Extract the [X, Y] coordinate from the center of the cell holding the provided text.  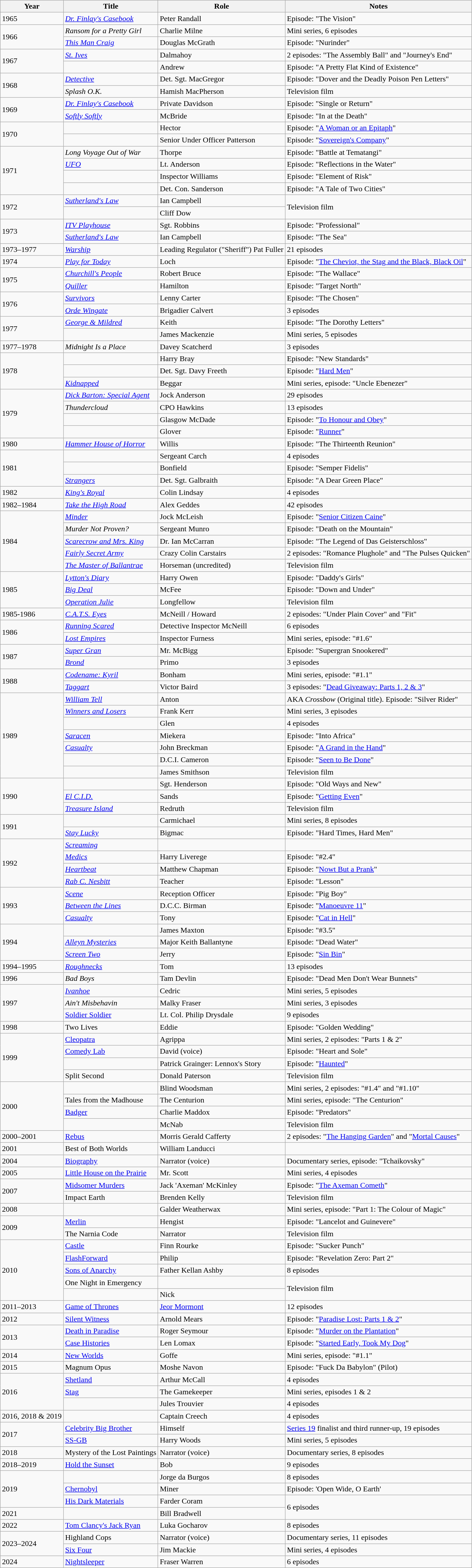
2018 [32, 1452]
Codename: Kyril [110, 675]
Bigmac [222, 833]
Carmichael [222, 821]
Episode: "#3.5" [378, 930]
Det. Sgt. Davy Freeth [222, 371]
Keith [222, 322]
Scarecrow and Mrs. King [110, 541]
Sgt. Henderson [222, 784]
Hold the Sunset [110, 1465]
3 episodes: "Dead Giveaway: Parts 1, 2 & 3" [378, 687]
Churchill's People [110, 274]
Episode: "Hard Times, Hard Men" [378, 833]
Bonham [222, 675]
This Man Craig [110, 43]
Episode: "Dead Water" [378, 942]
Episode: "Seen to Be Done" [378, 760]
Episode: "Hard Men" [378, 371]
1994 [32, 942]
Mini series, episode: "Part 1: The Colour of Magic" [378, 1209]
Mini series, episode: "Uncle Ebenezer" [378, 383]
1966 [32, 37]
Farder Coram [222, 1501]
Split Second [110, 1076]
Big Deal [110, 590]
Episode: "The Thirteenth Reunion" [378, 444]
1986 [32, 632]
Himself [222, 1428]
Magnum Opus [110, 1367]
Title [110, 6]
James Mackenzie [222, 334]
Episode: "Started Early, Took My Dog" [378, 1343]
Episode: "Manoeuvre 11" [378, 905]
St. Ives [110, 55]
Nick [222, 1294]
Episode: "#2.4" [378, 857]
Beggar [222, 383]
Senior Under Officer Patterson [222, 140]
D.C.I. Cameron [222, 760]
Jerry [222, 954]
Episode: "Lancelot and Guinevere" [378, 1222]
Between the Lines [110, 905]
Chernobyl [110, 1489]
McNab [222, 1124]
C.A.T.S. Eyes [110, 614]
1971 [32, 170]
2 episodes: "The Assembly Ball" and "Journey's End" [378, 55]
Episode: "In at the Death" [378, 116]
Mini series, episode: "#1.6" [378, 638]
Arnold Mears [222, 1319]
1969 [32, 110]
2001 [32, 1149]
Episode: "Sovereign's Company" [378, 140]
Nightsleeper [110, 1562]
Minder [110, 517]
42 episodes [378, 504]
Harry Owen [222, 578]
Badger [110, 1112]
James Maxton [222, 930]
Matthew Chapman [222, 869]
1993 [32, 905]
Detective [110, 79]
Quiller [110, 286]
1978 [32, 371]
Episode: "Target North" [378, 286]
Longfellow [222, 602]
1998 [32, 1027]
Reception Officer [222, 893]
Case Histories [110, 1343]
Murder Not Proven? [110, 529]
Softly Softly [110, 116]
1973 [32, 231]
Patrick Grainger: Lennox's Story [222, 1064]
Hengist [222, 1222]
William Tell [110, 699]
1992 [32, 863]
1994–1995 [32, 966]
Tom [222, 966]
Malky Fraser [222, 1003]
Little House on the Prairie [110, 1173]
Det. Sgt. MacGregor [222, 79]
The Narnia Code [110, 1234]
Eddie [222, 1027]
Bonfield [222, 468]
Ivanhoe [110, 991]
Mini series, 6 episodes [378, 31]
Episode: "Fuck Da Babylon" (Pilot) [378, 1367]
Strangers [110, 480]
Roughnecks [110, 966]
Cliff Dow [222, 213]
Midsomer Murders [110, 1185]
Horseman (uncredited) [222, 565]
The Centurion [222, 1100]
Episode: "The Cheviot, the Stag and the Black, Black Oil" [378, 261]
Private Davidson [222, 103]
Lenny Carter [222, 298]
1996 [32, 979]
1991 [32, 827]
2 episodes: "Romance Plughole" and "The Pulses Quicken" [378, 553]
Rebus [110, 1137]
Episode: "Getting Even" [378, 796]
2009 [32, 1228]
John Breckman [222, 748]
Celebrity Big Brother [110, 1428]
2013 [32, 1337]
Ransom for a Pretty Girl [110, 31]
FlashForward [110, 1258]
Sergeant Munro [222, 529]
Episode: "The Dorothy Letters" [378, 322]
Episode: "Runner" [378, 432]
2007 [32, 1191]
1977–1978 [32, 346]
Arthur McCall [222, 1380]
1985-1986 [32, 614]
Andrew [222, 67]
Episode: "Death on the Mountain" [378, 529]
Episode: "A Tale of Two Cities" [378, 189]
Episode: "Dover and the Deadly Poison Pen Letters" [378, 79]
The Gamekeeper [222, 1392]
Brigadier Calvert [222, 310]
Episode: "Single or Return" [378, 103]
Peter Randall [222, 19]
1977 [32, 328]
1982–1984 [32, 504]
Glover [222, 432]
Play for Today [110, 261]
Alleyn Mysteries [110, 942]
Episode: "Cat in Hell" [378, 918]
Bad Boys [110, 979]
Documentary series, 11 episodes [378, 1538]
Redruth [222, 808]
1990 [32, 796]
Mini series, 2 episodes: "#1.4" and "#1.10" [378, 1088]
1984 [32, 541]
1968 [32, 85]
Six Four [110, 1550]
Episode: "Sin Bin" [378, 954]
Mini series, 2 episodes: "Parts 1 & 2" [378, 1039]
Father Kellan Ashby [222, 1270]
Death in Paradise [110, 1331]
Philip [222, 1258]
Episode: "A Dear Green Place" [378, 480]
Lt. Anderson [222, 164]
Cleopatra [110, 1039]
1972 [32, 207]
1997 [32, 1003]
Episode: "Supergran Snookered" [378, 650]
Glasgow McDade [222, 420]
2 episodes: "The Hanging Garden" and "Mortal Causes" [378, 1137]
Douglas McGrath [222, 43]
Miekera [222, 735]
Mini series, episodes 1 & 2 [378, 1392]
2005 [32, 1173]
Hamilton [222, 286]
Episode: "Semper Fidelis" [378, 468]
Episode: "Murder on the Plantation" [378, 1331]
Episode: "Dead Men Don't Wear Bunnets" [378, 979]
Rab C. Nesbitt [110, 881]
Screaming [110, 845]
Episode: 'Open Wide, O Earth' [378, 1489]
Det. Sgt. Galbraith [222, 480]
Take the High Road [110, 504]
Charlie Milne [222, 31]
Operation Julie [110, 602]
21 episodes [378, 249]
Episode: "Element of Risk" [378, 177]
Jock McLeish [222, 517]
1976 [32, 304]
Roger Seymour [222, 1331]
Comedy Lab [110, 1051]
Colin Lindsay [222, 492]
Episode: "A Woman or an Epitaph" [378, 128]
Inspector Furness [222, 638]
Dick Barton: Special Agent [110, 395]
Brond [110, 663]
Winners and Losers [110, 711]
Soldier Soldier [110, 1015]
Notes [378, 6]
Jock Anderson [222, 395]
1988 [32, 681]
McNeill / Howard [222, 614]
Two Lives [110, 1027]
Sergeant Carch [222, 456]
Year [32, 6]
Sands [222, 796]
1973–1977 [32, 249]
Treasure Island [110, 808]
Narrator [222, 1234]
Robert Bruce [222, 274]
Episode: "Senior Citizen Caine" [378, 517]
El C.I.D. [110, 796]
Episode: "To Honour and Obey" [378, 420]
Tony [222, 918]
Episode: "Lesson" [378, 881]
Episode: "The Sea" [378, 237]
Harry Liverege [222, 857]
Medics [110, 857]
David (voice) [222, 1051]
Primo [222, 663]
Moshe Navon [222, 1367]
Episode: "Nowt But a Prank" [378, 869]
Episode: "Predators" [378, 1112]
The Master of Ballantrae [110, 565]
Major Keith Ballantyne [222, 942]
Stag [110, 1392]
D.C.C. Birman [222, 905]
Dalmahoy [222, 55]
Merlin [110, 1222]
Mr. Scott [222, 1173]
Episode: "A Grand in the Hand" [378, 748]
1989 [32, 735]
2012 [32, 1319]
His Dark Materials [110, 1501]
Shetland [110, 1380]
Frank Kerr [222, 711]
Tales from the Madhouse [110, 1100]
Jim Mackie [222, 1550]
Saracen [110, 735]
Jules Trouvier [222, 1404]
Teacher [222, 881]
Biography [110, 1161]
Harry Woods [222, 1440]
Morris Gerald Cafferty [222, 1137]
Episode: "Paradise Lost: Parts 1 & 2" [378, 1319]
CPO Hawkins [222, 407]
Lt. Col. Philip Drysdale [222, 1015]
Mini series, 8 episodes [378, 821]
2004 [32, 1161]
Victor Baird [222, 687]
Best of Both Worlds [110, 1149]
Documentary series, 8 episodes [378, 1452]
Dr. Ian McCarran [222, 541]
Harry Bray [222, 359]
Episode: "Into Africa" [378, 735]
Episode: "Revelation Zero: Part 2" [378, 1258]
ITV Playhouse [110, 225]
AKA Crossbow (Original title). Episode: "Silver Rider" [378, 699]
Episode: "Battle at Tematangi" [378, 152]
Jorge da Burgos [222, 1477]
Glen [222, 723]
Jeor Mormont [222, 1307]
12 episodes [378, 1307]
Sgt. Robbins [222, 225]
William Landucci [222, 1149]
Anton [222, 699]
Episode: "A Pretty Flat Kind of Existence" [378, 67]
Screen Two [110, 954]
2011–2013 [32, 1307]
Leading Regulator ("Sheriff") Pat Fuller [222, 249]
Bill Bradwell [222, 1513]
Long Voyage Out of War [110, 152]
Hammer House of Horror [110, 444]
Episode: "Reflections in the Water" [378, 164]
Heartbeat [110, 869]
Impact Earth [110, 1197]
2008 [32, 1209]
Super Gran [110, 650]
Episode: "Heart and Sole" [378, 1051]
Davey Scatcherd [222, 346]
McFee [222, 590]
Orde Wingate [110, 310]
Sons of Anarchy [110, 1270]
Running Scared [110, 626]
1999 [32, 1057]
Goffe [222, 1355]
Episode: "The Legend of Das Geisterschloss" [378, 541]
Willis [222, 444]
Inspector Williams [222, 177]
Captain Creech [222, 1416]
2017 [32, 1434]
Highland Cops [110, 1538]
One Night in Emergency [110, 1282]
1979 [32, 413]
2019 [32, 1489]
Blind Woodsman [222, 1088]
SS-GB [110, 1440]
Castle [110, 1246]
Tom Clancy's Jack Ryan [110, 1526]
2023–2024 [32, 1544]
2022 [32, 1526]
McBride [222, 116]
Stay Lucky [110, 833]
Thorpe [222, 152]
2016 [32, 1392]
Episode: "Daddy's Girls" [378, 578]
Episode: "The Wallace" [378, 274]
Mr. McBigg [222, 650]
Galder Weatherwax [222, 1209]
Brenden Kelly [222, 1197]
Kidnapped [110, 383]
Miner [222, 1489]
Episode: "The Chosen" [378, 298]
Bob [222, 1465]
2016, 2018 & 2019 [32, 1416]
George & Mildred [110, 322]
Lost Empires [110, 638]
Jack 'Axeman' McKinley [222, 1185]
2000–2001 [32, 1137]
Series 19 finalist and third runner-up, 19 episodes [378, 1428]
2015 [32, 1367]
Role [222, 6]
1965 [32, 19]
Episode: "Pig Boy" [378, 893]
Agrippa [222, 1039]
Midnight Is a Place [110, 346]
Episode: "Down and Under" [378, 590]
Thundercloud [110, 407]
Detective Inspector McNeill [222, 626]
New Worlds [110, 1355]
1981 [32, 468]
2024 [32, 1562]
Mystery of the Lost Paintings [110, 1452]
Len Lomax [222, 1343]
Ain't Misbehavin [110, 1003]
Lytton's Diary [110, 578]
Episode: "Nurinder" [378, 43]
Donald Paterson [222, 1076]
2014 [32, 1355]
1974 [32, 261]
2018–2019 [32, 1465]
Crazy Colin Carstairs [222, 553]
Documentary series, episode: "Tchaikovsky" [378, 1161]
Alex Geddes [222, 504]
Mini series, episode: "The Centurion" [378, 1100]
Tam Devlin [222, 979]
1980 [32, 444]
Det. Con. Sanderson [222, 189]
1987 [32, 656]
Finn Rourke [222, 1246]
Taggart [110, 687]
1982 [32, 492]
King's Royal [110, 492]
1975 [32, 280]
1967 [32, 61]
Hector [222, 128]
Splash O.K. [110, 91]
2 episodes: "Under Plain Cover" and "Fit" [378, 614]
James Smithson [222, 772]
UFO [110, 164]
Scene [110, 893]
Silent Witness [110, 1319]
Episode: "The Axeman Cometh" [378, 1185]
2000 [32, 1106]
Game of Thrones [110, 1307]
Hamish MacPherson [222, 91]
1985 [32, 590]
Episode: "Sucker Punch" [378, 1246]
29 episodes [378, 395]
Warship [110, 249]
Episode: "Golden Wedding" [378, 1027]
1970 [32, 134]
Charlie Maddox [222, 1112]
Survivors [110, 298]
Cedric [222, 991]
Episode: "The Vision" [378, 19]
Loch [222, 261]
Episode: "Haunted" [378, 1064]
Fairly Secret Army [110, 553]
2021 [32, 1513]
Luka Gocharov [222, 1526]
Episode: "New Standards" [378, 359]
Fraser Warren [222, 1562]
Episode: "Old Ways and New" [378, 784]
2010 [32, 1270]
Episode: "Professional" [378, 225]
